Scan for the cell matching the given text and deliver its (X, Y) coordinate at center. 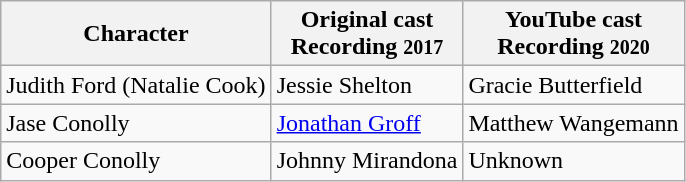
Johnny Mirandona (367, 161)
Jonathan Groff (367, 123)
Character (136, 34)
Cooper Conolly (136, 161)
Original castRecording 2017 (367, 34)
Gracie Butterfield (574, 85)
Jase Conolly (136, 123)
YouTube castRecording 2020 (574, 34)
Jessie Shelton (367, 85)
Matthew Wangemann (574, 123)
Judith Ford (Natalie Cook) (136, 85)
Unknown (574, 161)
